Search for the cell housing the specified text and yield its (x, y) center coordinate. 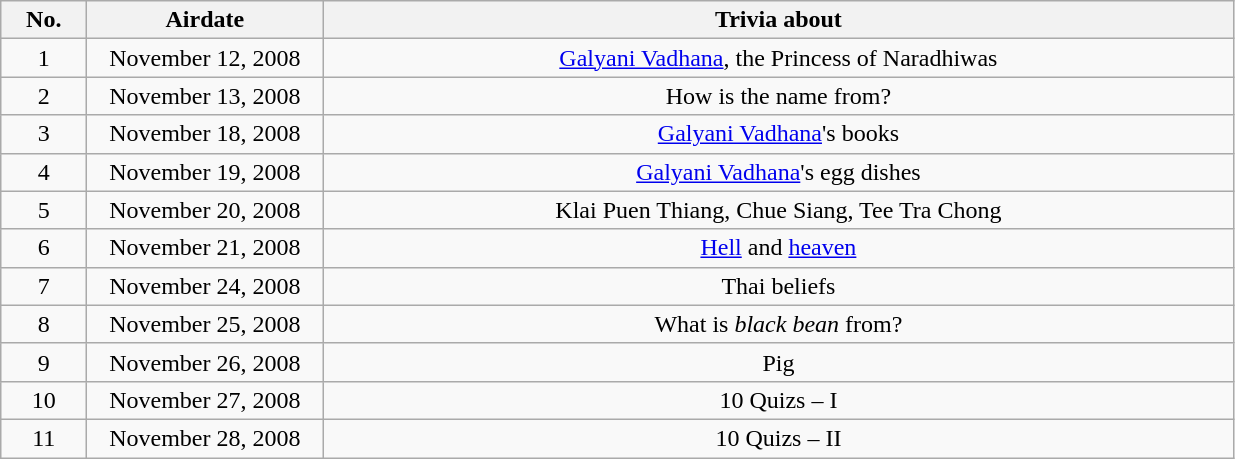
November 26, 2008 (205, 362)
Hell and heaven (778, 248)
November 20, 2008 (205, 210)
1 (44, 58)
9 (44, 362)
No. (44, 20)
Galyani Vadhana's egg dishes (778, 172)
4 (44, 172)
November 21, 2008 (205, 248)
10 (44, 400)
Galyani Vadhana's books (778, 134)
Galyani Vadhana, the Princess of Naradhiwas (778, 58)
November 18, 2008 (205, 134)
2 (44, 96)
Pig (778, 362)
11 (44, 438)
November 19, 2008 (205, 172)
3 (44, 134)
November 13, 2008 (205, 96)
November 25, 2008 (205, 324)
10 Quizs – I (778, 400)
November 12, 2008 (205, 58)
November 28, 2008 (205, 438)
November 27, 2008 (205, 400)
What is black bean from? (778, 324)
6 (44, 248)
7 (44, 286)
Airdate (205, 20)
Klai Puen Thiang, Chue Siang, Tee Tra Chong (778, 210)
Trivia about (778, 20)
How is the name from? (778, 96)
November 24, 2008 (205, 286)
10 Quizs – II (778, 438)
5 (44, 210)
8 (44, 324)
Thai beliefs (778, 286)
